Output the [X, Y] coordinate of the center of the cell containing the given text.  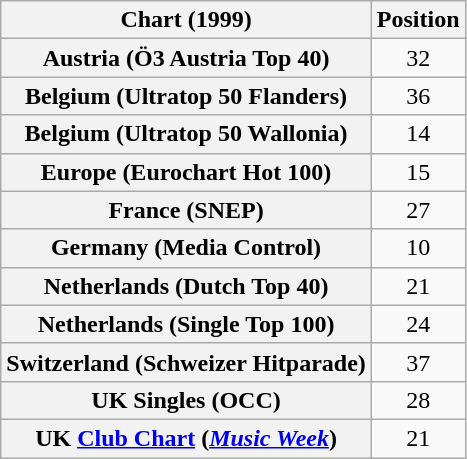
27 [418, 210]
37 [418, 362]
Position [418, 20]
Europe (Eurochart Hot 100) [186, 172]
Switzerland (Schweizer Hitparade) [186, 362]
14 [418, 134]
Germany (Media Control) [186, 248]
24 [418, 324]
Netherlands (Dutch Top 40) [186, 286]
36 [418, 96]
Chart (1999) [186, 20]
15 [418, 172]
Belgium (Ultratop 50 Flanders) [186, 96]
Belgium (Ultratop 50 Wallonia) [186, 134]
10 [418, 248]
UK Club Chart (Music Week) [186, 438]
Netherlands (Single Top 100) [186, 324]
32 [418, 58]
UK Singles (OCC) [186, 400]
France (SNEP) [186, 210]
Austria (Ö3 Austria Top 40) [186, 58]
28 [418, 400]
